Pinpoint the cell where the given text exists, returning its (X, Y) midpoint coordinate. 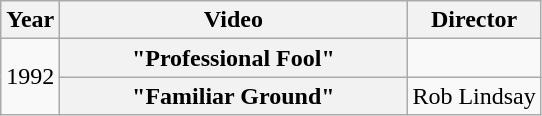
Video (234, 20)
"Familiar Ground" (234, 96)
1992 (30, 77)
"Professional Fool" (234, 58)
Rob Lindsay (474, 96)
Director (474, 20)
Year (30, 20)
